For the text-containing cell, return its midpoint in [X, Y] coordinate format. 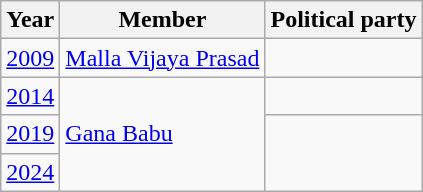
Year [30, 20]
Malla Vijaya Prasad [162, 58]
Political party [344, 20]
Gana Babu [162, 134]
2019 [30, 134]
Member [162, 20]
2009 [30, 58]
2024 [30, 172]
2014 [30, 96]
